From the cell containing the given text, extract its center point as (x, y) coordinate. 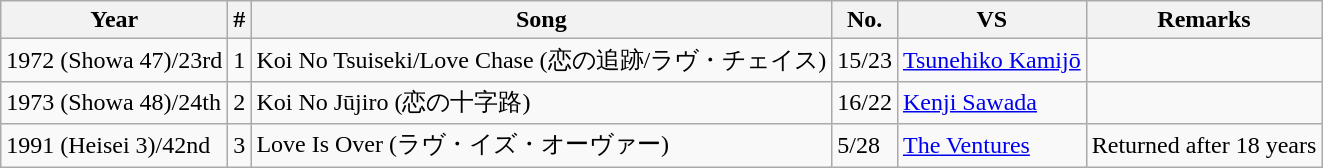
Song (542, 20)
2 (240, 102)
1972 (Showa 47)/23rd (114, 60)
1973 (Showa 48)/24th (114, 102)
Kenji Sawada (992, 102)
# (240, 20)
Year (114, 20)
Koi No Jūjiro (恋の十字路) (542, 102)
The Ventures (992, 146)
Love Is Over (ラヴ・イズ・オーヴァー) (542, 146)
No. (865, 20)
15/23 (865, 60)
Koi No Tsuiseki/Love Chase (恋の追跡/ラヴ・チェイス) (542, 60)
5/28 (865, 146)
Returned after 18 years (1204, 146)
1991 (Heisei 3)/42nd (114, 146)
1 (240, 60)
Tsunehiko Kamijō (992, 60)
Remarks (1204, 20)
16/22 (865, 102)
3 (240, 146)
VS (992, 20)
